Find where the given text appears and provide that cell's center as [x, y] coordinate. 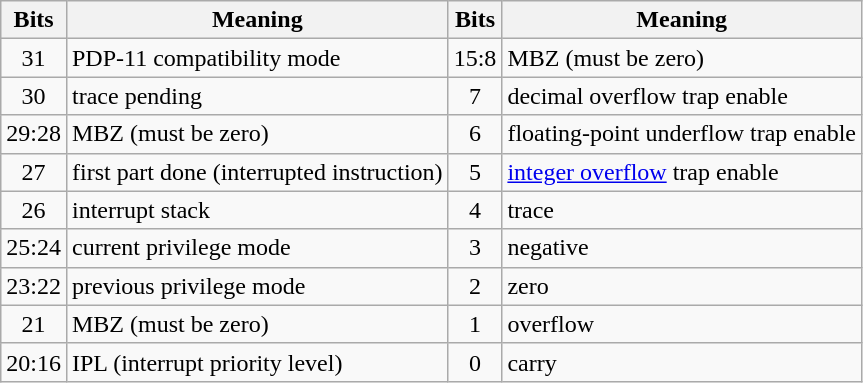
25:24 [34, 248]
6 [475, 134]
15:8 [475, 58]
interrupt stack [257, 210]
trace pending [257, 96]
27 [34, 172]
7 [475, 96]
4 [475, 210]
26 [34, 210]
23:22 [34, 286]
overflow [682, 324]
3 [475, 248]
previous privilege mode [257, 286]
current privilege mode [257, 248]
trace [682, 210]
decimal overflow trap enable [682, 96]
first part done (interrupted instruction) [257, 172]
negative [682, 248]
21 [34, 324]
floating-point underflow trap enable [682, 134]
integer overflow trap enable [682, 172]
PDP-11 compatibility mode [257, 58]
IPL (interrupt priority level) [257, 362]
29:28 [34, 134]
2 [475, 286]
zero [682, 286]
1 [475, 324]
0 [475, 362]
carry [682, 362]
5 [475, 172]
30 [34, 96]
31 [34, 58]
20:16 [34, 362]
